For the text-containing cell, return its midpoint in (X, Y) coordinate format. 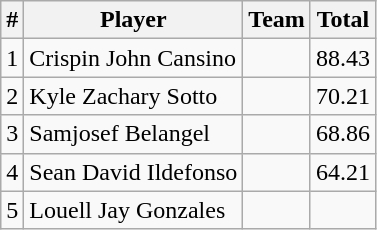
70.21 (342, 96)
# (12, 20)
Kyle Zachary Sotto (134, 96)
68.86 (342, 134)
Louell Jay Gonzales (134, 210)
4 (12, 172)
2 (12, 96)
64.21 (342, 172)
Samjosef Belangel (134, 134)
Sean David Ildefonso (134, 172)
Player (134, 20)
88.43 (342, 58)
3 (12, 134)
Crispin John Cansino (134, 58)
1 (12, 58)
Team (277, 20)
5 (12, 210)
Total (342, 20)
